From the cell containing the given text, extract its center point as [X, Y] coordinate. 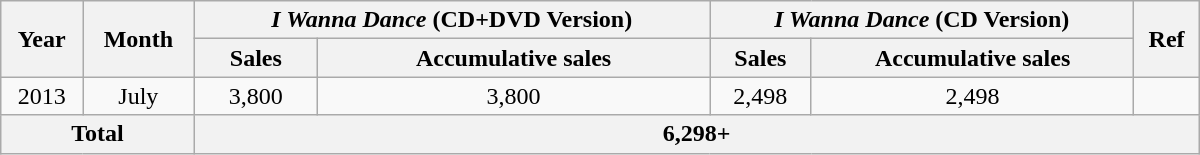
Month [138, 39]
Year [42, 39]
Ref [1166, 39]
2013 [42, 96]
Total [98, 134]
6,298+ [696, 134]
I Wanna Dance (CD+DVD Version) [452, 20]
July [138, 96]
I Wanna Dance (CD Version) [922, 20]
